For the text-containing cell, return its midpoint in (X, Y) coordinate format. 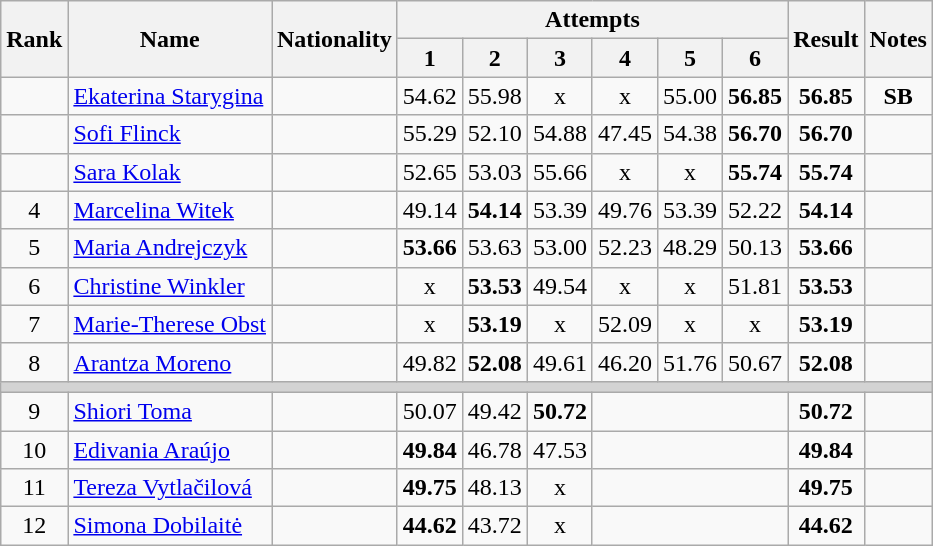
9 (34, 411)
49.54 (560, 286)
50.67 (756, 362)
2 (494, 58)
Attempts (592, 20)
46.20 (624, 362)
1 (430, 58)
49.61 (560, 362)
54.62 (430, 96)
49.42 (494, 411)
8 (34, 362)
50.13 (756, 248)
Arantza Moreno (170, 362)
3 (560, 58)
7 (34, 324)
Sara Kolak (170, 172)
Ekaterina Starygina (170, 96)
46.78 (494, 449)
Name (170, 39)
53.03 (494, 172)
12 (34, 526)
48.29 (690, 248)
Marie-Therese Obst (170, 324)
54.38 (690, 134)
55.98 (494, 96)
Marcelina Witek (170, 210)
Rank (34, 39)
SB (898, 96)
Edivania Araújo (170, 449)
Nationality (335, 39)
49.82 (430, 362)
Maria Andrejczyk (170, 248)
54.88 (560, 134)
Shiori Toma (170, 411)
Tereza Vytlačilová (170, 488)
11 (34, 488)
53.00 (560, 248)
Notes (898, 39)
49.76 (624, 210)
55.66 (560, 172)
10 (34, 449)
Sofi Flinck (170, 134)
53.63 (494, 248)
50.07 (430, 411)
52.65 (430, 172)
49.14 (430, 210)
52.09 (624, 324)
43.72 (494, 526)
52.23 (624, 248)
52.22 (756, 210)
55.29 (430, 134)
Result (826, 39)
47.53 (560, 449)
51.76 (690, 362)
Simona Dobilaitė (170, 526)
47.45 (624, 134)
51.81 (756, 286)
55.00 (690, 96)
52.10 (494, 134)
48.13 (494, 488)
Christine Winkler (170, 286)
